Extract the [x, y] coordinate from the center of the cell holding the provided text.  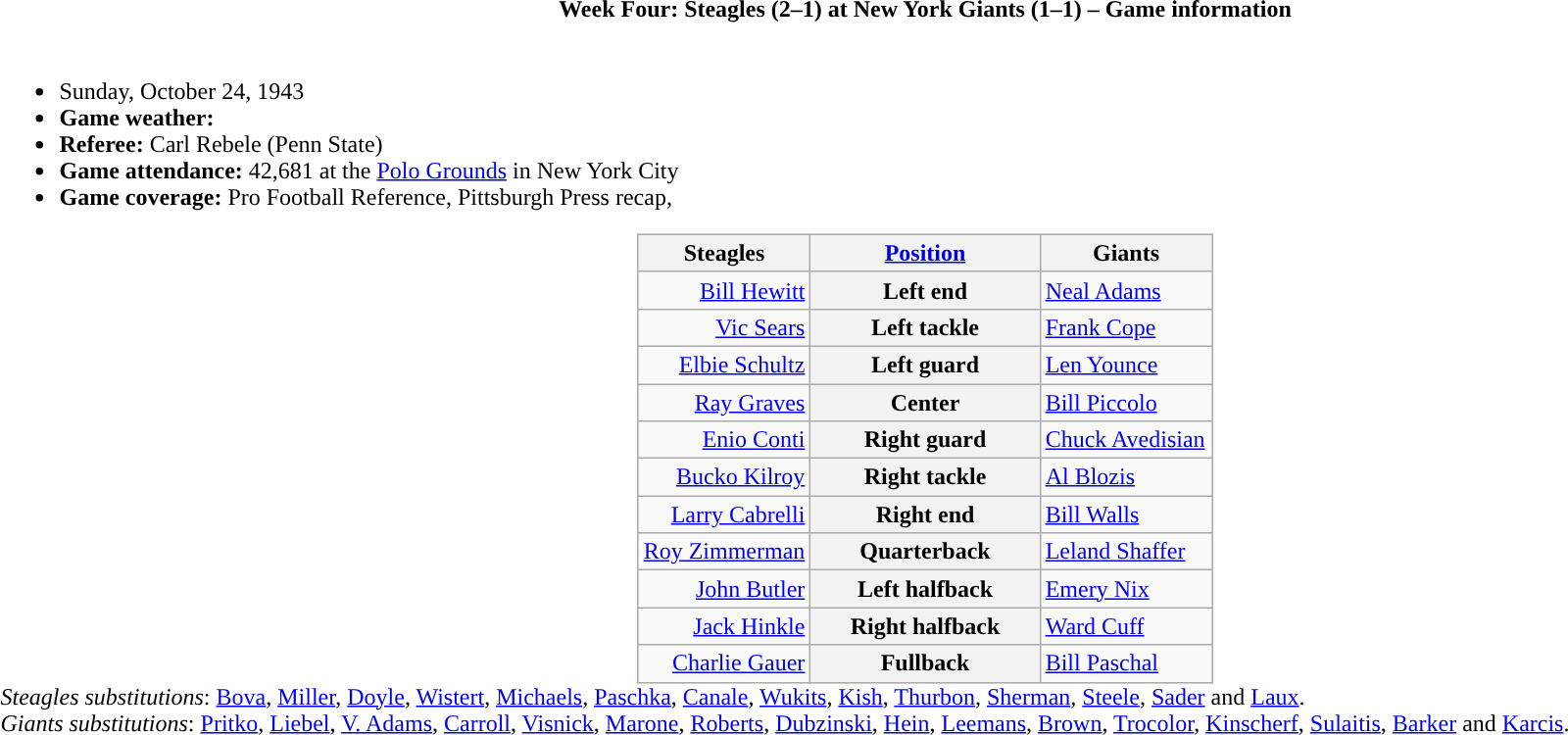
Elbie Schultz [724, 365]
Ward Cuff [1126, 626]
Left end [925, 290]
Charlie Gauer [724, 663]
Left halfback [925, 589]
Position [925, 253]
Len Younce [1126, 365]
Bill Piccolo [1126, 403]
Bill Paschal [1126, 663]
Roy Zimmerman [724, 552]
Left tackle [925, 327]
Larry Cabrelli [724, 514]
Chuck Avedisian [1126, 440]
Enio Conti [724, 440]
Emery Nix [1126, 589]
Leland Shaffer [1126, 552]
Right guard [925, 440]
Vic Sears [724, 327]
John Butler [724, 589]
Jack Hinkle [724, 626]
Neal Adams [1126, 290]
Right halfback [925, 626]
Quarterback [925, 552]
Bucko Kilroy [724, 477]
Giants [1126, 253]
Al Blozis [1126, 477]
Ray Graves [724, 403]
Left guard [925, 365]
Frank Cope [1126, 327]
Bill Hewitt [724, 290]
Bill Walls [1126, 514]
Right end [925, 514]
Right tackle [925, 477]
Fullback [925, 663]
Steagles [724, 253]
Center [925, 403]
